From the cell containing the given text, extract its center point as (X, Y) coordinate. 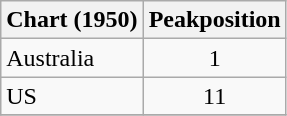
Australia (72, 58)
1 (214, 58)
US (72, 96)
Chart (1950) (72, 20)
Peakposition (214, 20)
11 (214, 96)
